Return (X, Y) of the center of cell containing provided text 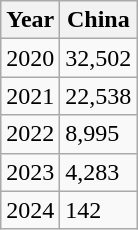
32,502 (98, 58)
2024 (30, 210)
142 (98, 210)
2020 (30, 58)
China (98, 20)
Year (30, 20)
2023 (30, 172)
4,283 (98, 172)
2021 (30, 96)
2022 (30, 134)
22,538 (98, 96)
8,995 (98, 134)
